For the text-containing cell, return its midpoint in (x, y) coordinate format. 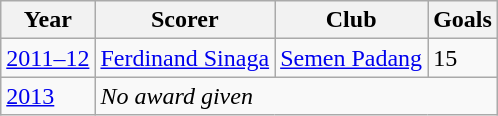
Goals (463, 20)
2013 (48, 96)
Semen Padang (352, 58)
Ferdinand Sinaga (185, 58)
15 (463, 58)
2011–12 (48, 58)
Scorer (185, 20)
No award given (296, 96)
Year (48, 20)
Club (352, 20)
